Return the (X, Y) coordinate for the center point of the cell that contains the specified text.  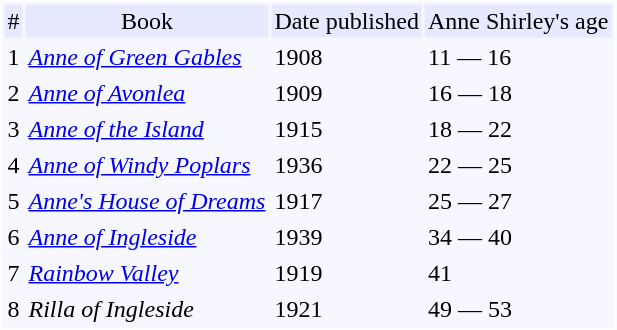
Rainbow Valley (148, 272)
49 — 53 (518, 308)
1 (13, 56)
1921 (346, 308)
5 (13, 200)
22 — 25 (518, 164)
Anne of the Island (148, 128)
7 (13, 272)
1936 (346, 164)
Anne of Ingleside (148, 236)
Book (148, 20)
6 (13, 236)
25 — 27 (518, 200)
1915 (346, 128)
Anne of Windy Poplars (148, 164)
3 (13, 128)
Anne's House of Dreams (148, 200)
34 — 40 (518, 236)
1917 (346, 200)
2 (13, 92)
1909 (346, 92)
16 — 18 (518, 92)
1939 (346, 236)
Date published (346, 20)
11 — 16 (518, 56)
1919 (346, 272)
4 (13, 164)
18 — 22 (518, 128)
Anne of Green Gables (148, 56)
# (13, 20)
Anne Shirley's age (518, 20)
41 (518, 272)
Rilla of Ingleside (148, 308)
1908 (346, 56)
Anne of Avonlea (148, 92)
8 (13, 308)
